Capture the cell that displays the provided text and extract its (x, y) central coordinate. 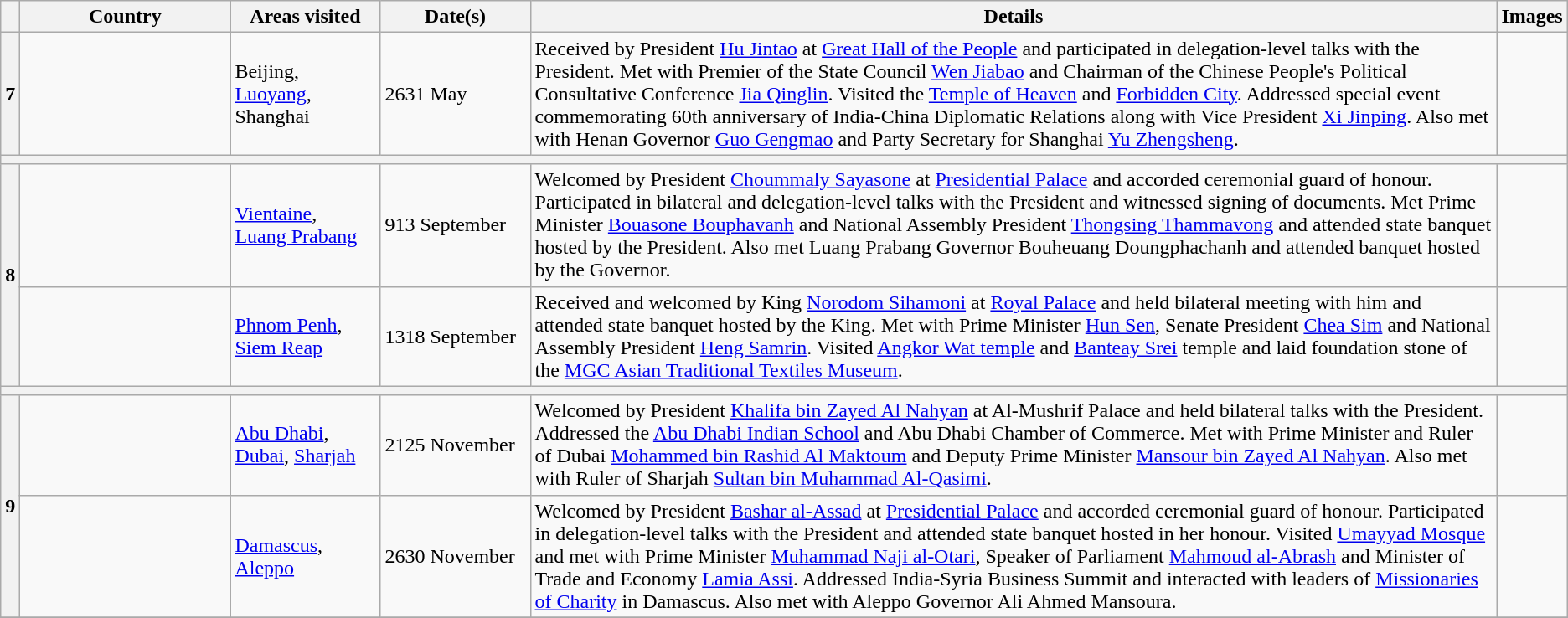
Country (126, 17)
Vientaine,Luang Prabang (305, 225)
Date(s) (456, 17)
Areas visited (305, 17)
9 (10, 506)
Images (1532, 17)
1318 September (456, 337)
2631 May (456, 94)
Damascus, Aleppo (305, 556)
913 September (456, 225)
7 (10, 94)
Details (1014, 17)
Abu Dhabi, Dubai, Sharjah (305, 445)
Phnom Penh,Siem Reap (305, 337)
Beijing, Luoyang, Shanghai (305, 94)
8 (10, 275)
2630 November (456, 556)
2125 November (456, 445)
